Return (x, y) of the center of cell containing provided text 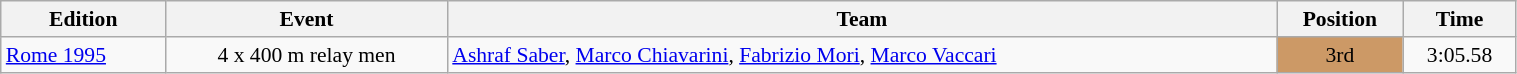
Rome 1995 (84, 55)
Team (862, 19)
4 x 400 m relay men (307, 55)
Edition (84, 19)
Position (1340, 19)
3rd (1340, 55)
3:05.58 (1460, 55)
Event (307, 19)
Time (1460, 19)
Ashraf Saber, Marco Chiavarini, Fabrizio Mori, Marco Vaccari (862, 55)
